Pinpoint the cell where the given text exists, returning its (X, Y) midpoint coordinate. 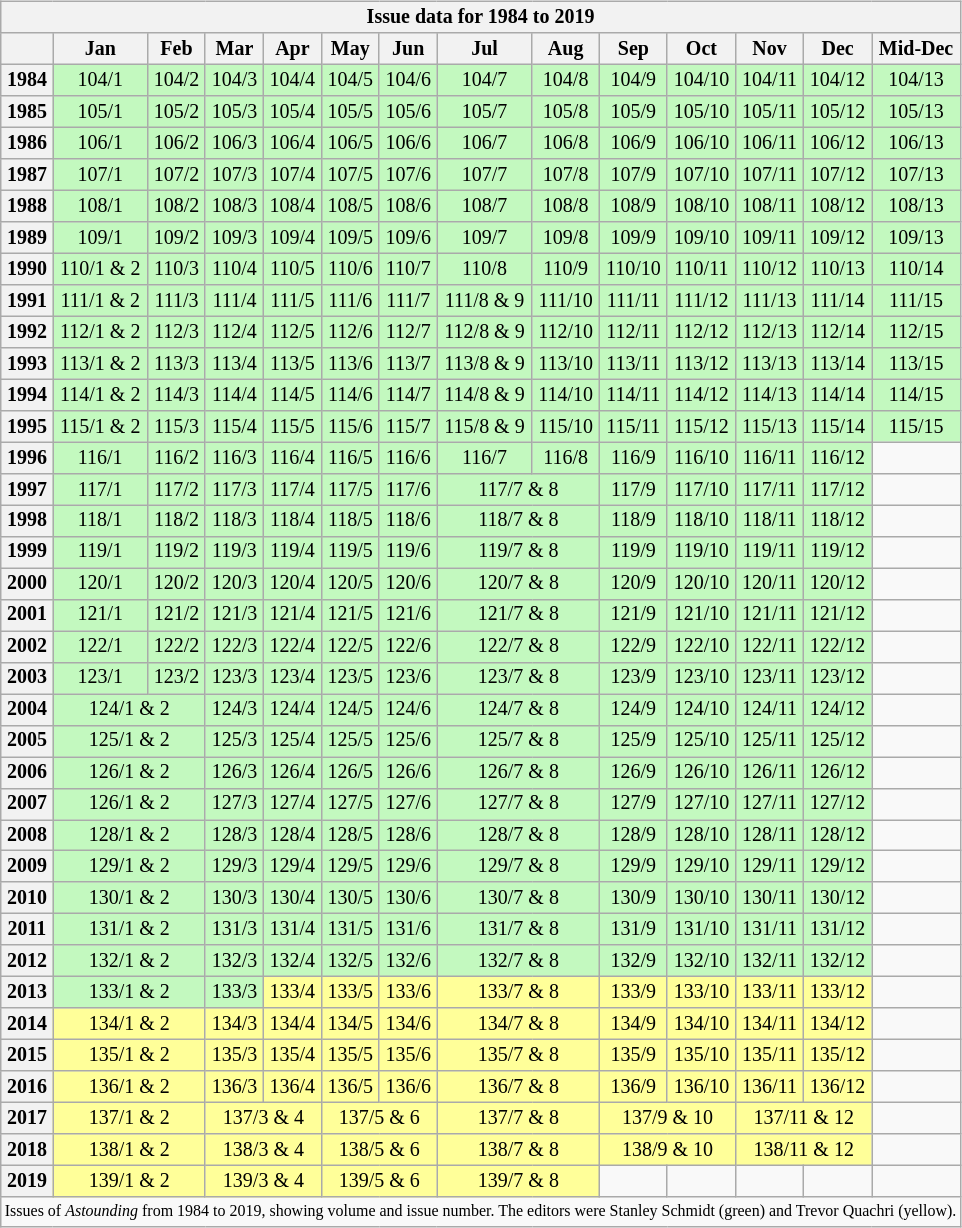
113/8 & 9 (484, 364)
1991 (27, 300)
116/9 (633, 458)
107/4 (292, 174)
113/12 (701, 364)
2009 (27, 866)
118/12 (837, 520)
118/6 (408, 520)
107/10 (701, 174)
120/5 (350, 584)
110/4 (234, 268)
125/6 (408, 740)
116/12 (837, 458)
112/10 (566, 332)
130/9 (633, 898)
111/11 (633, 300)
117/10 (701, 490)
115/6 (350, 426)
118/4 (292, 520)
117/12 (837, 490)
116/4 (292, 458)
1995 (27, 426)
123/6 (408, 678)
110/9 (566, 268)
107/9 (633, 174)
114/4 (234, 394)
128/7 & 8 (518, 836)
2016 (27, 1086)
110/10 (633, 268)
1984 (27, 80)
132/12 (837, 960)
106/2 (177, 144)
112/8 & 9 (484, 332)
107/8 (566, 174)
138/7 & 8 (518, 1150)
114/8 & 9 (484, 394)
104/6 (408, 80)
105/1 (100, 112)
106/4 (292, 144)
1985 (27, 112)
122/12 (837, 646)
Apr (292, 48)
109/9 (633, 238)
124/5 (350, 710)
120/2 (177, 584)
119/1 (100, 552)
118/3 (234, 520)
108/9 (633, 206)
131/12 (837, 930)
114/15 (916, 394)
123/11 (770, 678)
115/11 (633, 426)
105/13 (916, 112)
120/3 (234, 584)
118/7 & 8 (518, 520)
114/5 (292, 394)
114/14 (837, 394)
124/3 (234, 710)
114/11 (633, 394)
122/3 (234, 646)
116/6 (408, 458)
116/11 (770, 458)
108/3 (234, 206)
112/1 & 2 (100, 332)
127/11 (770, 804)
116/10 (701, 458)
104/1 (100, 80)
119/6 (408, 552)
105/10 (701, 112)
127/3 (234, 804)
118/2 (177, 520)
117/1 (100, 490)
May (350, 48)
109/13 (916, 238)
119/12 (837, 552)
123/12 (837, 678)
112/13 (770, 332)
109/12 (837, 238)
120/1 (100, 584)
136/6 (408, 1086)
131/9 (633, 930)
134/9 (633, 1024)
104/5 (350, 80)
109/7 (484, 238)
126/12 (837, 772)
113/5 (292, 364)
1989 (27, 238)
Jan (100, 48)
107/5 (350, 174)
134/11 (770, 1024)
134/4 (292, 1024)
124/7 & 8 (518, 710)
112/3 (177, 332)
109/4 (292, 238)
123/4 (292, 678)
115/14 (837, 426)
138/9 & 10 (667, 1150)
105/11 (770, 112)
115/10 (566, 426)
117/3 (234, 490)
136/7 & 8 (518, 1086)
135/11 (770, 1056)
128/1 & 2 (130, 836)
104/13 (916, 80)
108/2 (177, 206)
132/3 (234, 960)
135/9 (633, 1056)
125/12 (837, 740)
121/4 (292, 614)
138/3 & 4 (263, 1150)
104/8 (566, 80)
132/6 (408, 960)
128/11 (770, 836)
129/3 (234, 866)
117/4 (292, 490)
135/1 & 2 (130, 1056)
111/3 (177, 300)
104/12 (837, 80)
123/5 (350, 678)
129/5 (350, 866)
124/4 (292, 710)
130/7 & 8 (518, 898)
122/5 (350, 646)
129/6 (408, 866)
128/3 (234, 836)
1986 (27, 144)
133/10 (701, 992)
1992 (27, 332)
2015 (27, 1056)
1999 (27, 552)
Dec (837, 48)
108/13 (916, 206)
110/12 (770, 268)
104/9 (633, 80)
122/4 (292, 646)
106/5 (350, 144)
1993 (27, 364)
134/6 (408, 1024)
Jun (408, 48)
115/4 (234, 426)
106/9 (633, 144)
128/5 (350, 836)
133/1 & 2 (130, 992)
107/13 (916, 174)
121/12 (837, 614)
112/14 (837, 332)
115/8 & 9 (484, 426)
104/11 (770, 80)
106/7 (484, 144)
126/7 & 8 (518, 772)
110/6 (350, 268)
114/3 (177, 394)
122/6 (408, 646)
129/11 (770, 866)
114/6 (350, 394)
131/4 (292, 930)
2011 (27, 930)
122/7 & 8 (518, 646)
136/9 (633, 1086)
139/7 & 8 (518, 1182)
120/10 (701, 584)
120/7 & 8 (518, 584)
135/10 (701, 1056)
111/10 (566, 300)
124/1 & 2 (130, 710)
127/5 (350, 804)
139/3 & 4 (263, 1182)
127/9 (633, 804)
Nov (770, 48)
1987 (27, 174)
114/13 (770, 394)
118/5 (350, 520)
127/6 (408, 804)
135/6 (408, 1056)
134/7 & 8 (518, 1024)
1998 (27, 520)
130/10 (701, 898)
113/10 (566, 364)
132/9 (633, 960)
133/7 & 8 (518, 992)
107/2 (177, 174)
119/10 (701, 552)
136/11 (770, 1086)
109/8 (566, 238)
109/5 (350, 238)
116/3 (234, 458)
111/12 (701, 300)
125/1 & 2 (130, 740)
106/6 (408, 144)
110/14 (916, 268)
2003 (27, 678)
120/4 (292, 584)
117/9 (633, 490)
136/10 (701, 1086)
123/1 (100, 678)
114/1 & 2 (100, 394)
2000 (27, 584)
107/3 (234, 174)
113/4 (234, 364)
135/4 (292, 1056)
113/15 (916, 364)
Mar (234, 48)
125/7 & 8 (518, 740)
109/3 (234, 238)
136/5 (350, 1086)
130/12 (837, 898)
Feb (177, 48)
119/4 (292, 552)
111/8 & 9 (484, 300)
121/11 (770, 614)
110/3 (177, 268)
119/11 (770, 552)
121/7 & 8 (518, 614)
127/10 (701, 804)
137/7 & 8 (518, 1118)
124/9 (633, 710)
132/11 (770, 960)
2007 (27, 804)
131/6 (408, 930)
134/10 (701, 1024)
134/3 (234, 1024)
130/11 (770, 898)
111/15 (916, 300)
2014 (27, 1024)
125/3 (234, 740)
122/2 (177, 646)
113/11 (633, 364)
106/12 (837, 144)
109/2 (177, 238)
115/3 (177, 426)
2013 (27, 992)
113/7 (408, 364)
113/3 (177, 364)
2018 (27, 1150)
108/12 (837, 206)
111/6 (350, 300)
106/8 (566, 144)
121/6 (408, 614)
112/12 (701, 332)
139/5 & 6 (379, 1182)
1996 (27, 458)
114/10 (566, 394)
121/2 (177, 614)
126/9 (633, 772)
107/6 (408, 174)
108/6 (408, 206)
126/11 (770, 772)
120/12 (837, 584)
131/5 (350, 930)
111/7 (408, 300)
125/5 (350, 740)
111/1 & 2 (100, 300)
117/5 (350, 490)
105/6 (408, 112)
104/4 (292, 80)
111/4 (234, 300)
137/11 & 12 (804, 1118)
129/10 (701, 866)
122/10 (701, 646)
123/10 (701, 678)
123/7 & 8 (518, 678)
112/5 (292, 332)
110/11 (701, 268)
2004 (27, 710)
125/4 (292, 740)
133/9 (633, 992)
138/1 & 2 (130, 1150)
115/7 (408, 426)
120/9 (633, 584)
110/7 (408, 268)
137/9 & 10 (667, 1118)
Issue data for 1984 to 2019 (480, 18)
106/13 (916, 144)
131/11 (770, 930)
2008 (27, 836)
112/6 (350, 332)
2012 (27, 960)
108/10 (701, 206)
124/12 (837, 710)
110/1 & 2 (100, 268)
134/5 (350, 1024)
110/8 (484, 268)
108/4 (292, 206)
127/12 (837, 804)
1997 (27, 490)
135/12 (837, 1056)
106/10 (701, 144)
2010 (27, 898)
126/4 (292, 772)
132/7 & 8 (518, 960)
118/10 (701, 520)
122/1 (100, 646)
115/5 (292, 426)
115/13 (770, 426)
128/10 (701, 836)
112/11 (633, 332)
132/10 (701, 960)
128/9 (633, 836)
136/12 (837, 1086)
104/3 (234, 80)
113/13 (770, 364)
138/11 & 12 (804, 1150)
137/5 & 6 (379, 1118)
128/4 (292, 836)
114/7 (408, 394)
129/4 (292, 866)
133/11 (770, 992)
129/7 & 8 (518, 866)
118/11 (770, 520)
111/13 (770, 300)
109/11 (770, 238)
133/6 (408, 992)
1988 (27, 206)
135/5 (350, 1056)
113/14 (837, 364)
107/7 (484, 174)
105/3 (234, 112)
131/3 (234, 930)
116/5 (350, 458)
104/10 (701, 80)
114/12 (701, 394)
112/7 (408, 332)
119/2 (177, 552)
111/5 (292, 300)
120/11 (770, 584)
116/8 (566, 458)
110/13 (837, 268)
129/1 & 2 (130, 866)
Sep (633, 48)
124/11 (770, 710)
125/9 (633, 740)
115/12 (701, 426)
Mid-Dec (916, 48)
118/9 (633, 520)
113/6 (350, 364)
128/6 (408, 836)
109/6 (408, 238)
116/2 (177, 458)
132/4 (292, 960)
137/3 & 4 (263, 1118)
134/12 (837, 1024)
107/11 (770, 174)
138/5 & 6 (379, 1150)
128/12 (837, 836)
2019 (27, 1182)
108/7 (484, 206)
118/1 (100, 520)
1994 (27, 394)
131/7 & 8 (518, 930)
108/5 (350, 206)
110/5 (292, 268)
124/6 (408, 710)
104/2 (177, 80)
108/1 (100, 206)
125/11 (770, 740)
121/5 (350, 614)
131/1 & 2 (130, 930)
116/1 (100, 458)
107/1 (100, 174)
130/4 (292, 898)
115/15 (916, 426)
Issues of Astounding from 1984 to 2019, showing volume and issue number. The editors were Stanley Schmidt (green) and Trevor Quachri (yellow). (480, 1212)
119/9 (633, 552)
133/3 (234, 992)
126/6 (408, 772)
136/4 (292, 1086)
2006 (27, 772)
108/11 (770, 206)
130/1 & 2 (130, 898)
133/4 (292, 992)
104/7 (484, 80)
129/12 (837, 866)
105/4 (292, 112)
124/10 (701, 710)
125/10 (701, 740)
112/4 (234, 332)
134/1 & 2 (130, 1024)
Jul (484, 48)
135/7 & 8 (518, 1056)
132/5 (350, 960)
105/12 (837, 112)
113/1 & 2 (100, 364)
105/8 (566, 112)
119/7 & 8 (518, 552)
112/15 (916, 332)
119/5 (350, 552)
105/7 (484, 112)
126/3 (234, 772)
121/3 (234, 614)
130/3 (234, 898)
109/1 (100, 238)
127/4 (292, 804)
Oct (701, 48)
122/11 (770, 646)
105/9 (633, 112)
116/7 (484, 458)
Aug (566, 48)
2017 (27, 1118)
126/5 (350, 772)
127/7 & 8 (518, 804)
109/10 (701, 238)
121/9 (633, 614)
132/1 & 2 (130, 960)
105/5 (350, 112)
121/10 (701, 614)
123/9 (633, 678)
129/9 (633, 866)
133/12 (837, 992)
130/6 (408, 898)
123/2 (177, 678)
130/5 (350, 898)
137/1 & 2 (130, 1118)
126/10 (701, 772)
131/10 (701, 930)
133/5 (350, 992)
121/1 (100, 614)
108/8 (566, 206)
2002 (27, 646)
122/9 (633, 646)
115/1 & 2 (100, 426)
2005 (27, 740)
106/11 (770, 144)
1990 (27, 268)
120/6 (408, 584)
111/14 (837, 300)
106/3 (234, 144)
106/1 (100, 144)
139/1 & 2 (130, 1182)
136/1 & 2 (130, 1086)
117/7 & 8 (518, 490)
136/3 (234, 1086)
117/11 (770, 490)
119/3 (234, 552)
107/12 (837, 174)
2001 (27, 614)
117/6 (408, 490)
105/2 (177, 112)
123/3 (234, 678)
117/2 (177, 490)
135/3 (234, 1056)
